Extract the [X, Y] coordinate from the center of the cell holding the provided text.  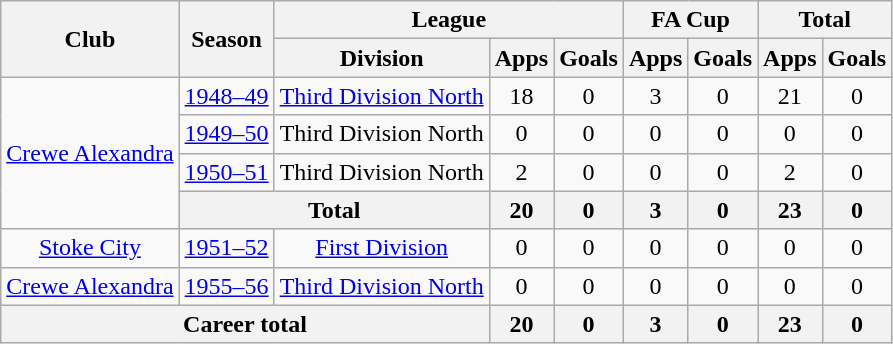
First Division [382, 248]
21 [790, 96]
1955–56 [226, 286]
1950–51 [226, 172]
League [448, 20]
Career total [245, 324]
1949–50 [226, 134]
1948–49 [226, 96]
Stoke City [90, 248]
Season [226, 39]
1951–52 [226, 248]
Division [382, 58]
FA Cup [690, 20]
18 [521, 96]
Club [90, 39]
